Return the [X, Y] coordinate for the center point of the cell that contains the specified text.  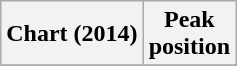
Chart (2014) [72, 34]
Peakposition [189, 34]
